Search for the cell housing the specified text and yield its (X, Y) center coordinate. 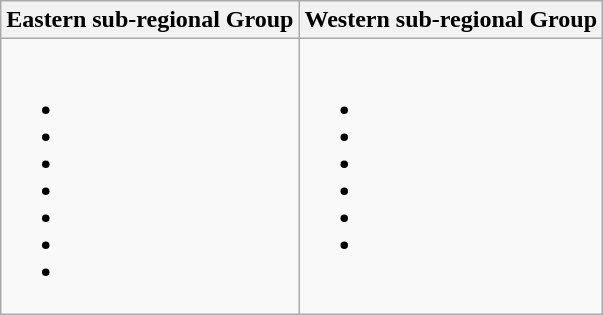
Eastern sub-regional Group (150, 20)
Western sub-regional Group (451, 20)
